Scan for the cell matching the given text and deliver its (x, y) coordinate at center. 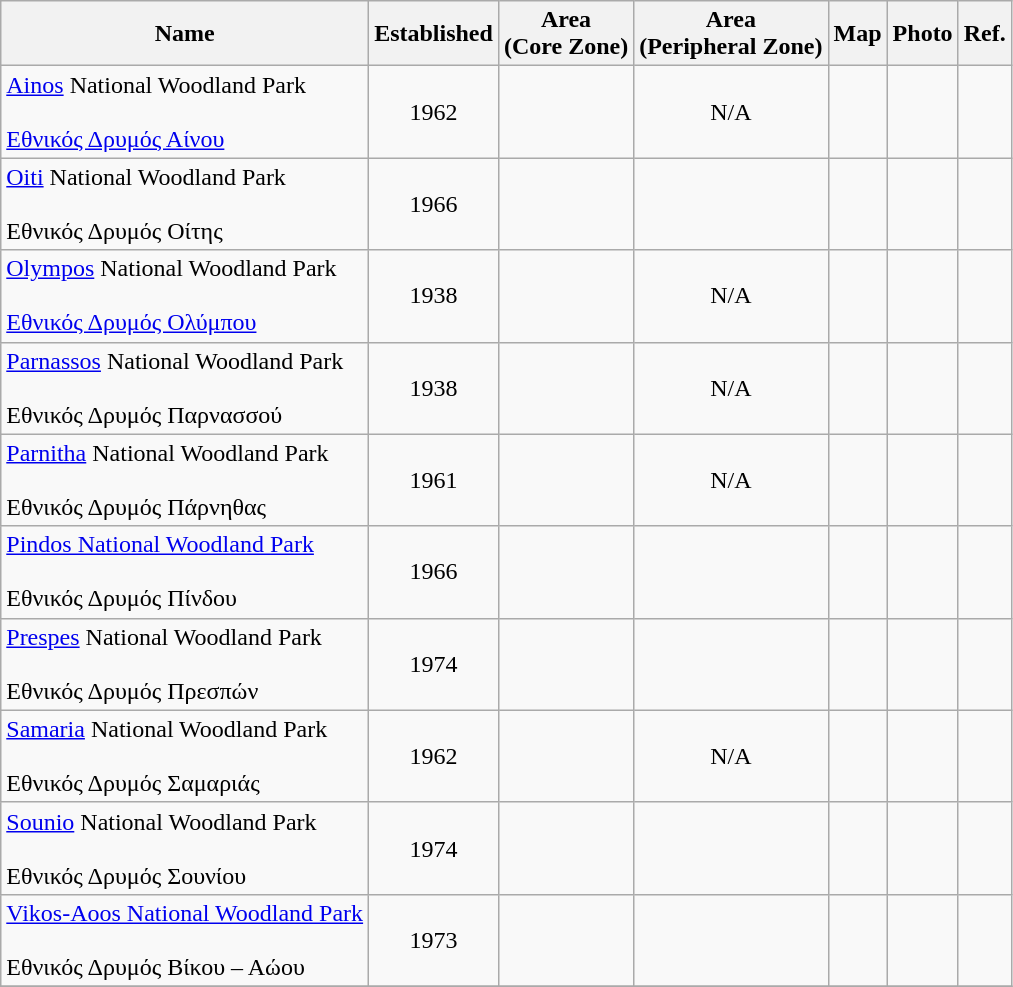
Name (185, 34)
Map (858, 34)
Samaria National Woodland ParkΕθνικός Δρυμός Σαμαριάς (185, 756)
Olympos National Woodland ParkΕθνικός Δρυμός Ολύμπου (185, 296)
Area(Core Zone) (566, 34)
Sounio National Woodland ParkΕθνικός Δρυμός Σουνίου (185, 848)
Oiti National Woodland ParkΕθνικός Δρυμός Οίτης (185, 204)
1961 (434, 480)
Ref. (984, 34)
Ainos National Woodland ParkΕθνικός Δρυμός Αίνου (185, 112)
Parnassos National Woodland ParkΕθνικός Δρυμός Παρνασσού (185, 388)
Established (434, 34)
Area(Peripheral Zone) (731, 34)
Vikos-Aoos National Woodland ParkΕθνικός Δρυμός Βίκου – Αώου (185, 940)
Parnitha National Woodland ParkΕθνικός Δρυμός Πάρνηθας (185, 480)
Prespes National Woodland ParkΕθνικός Δρυμός Πρεσπών (185, 664)
Photo (922, 34)
1973 (434, 940)
Pindos National Woodland ParkΕθνικός Δρυμός Πίνδου (185, 572)
